From the cell containing the given text, extract its center point as [x, y] coordinate. 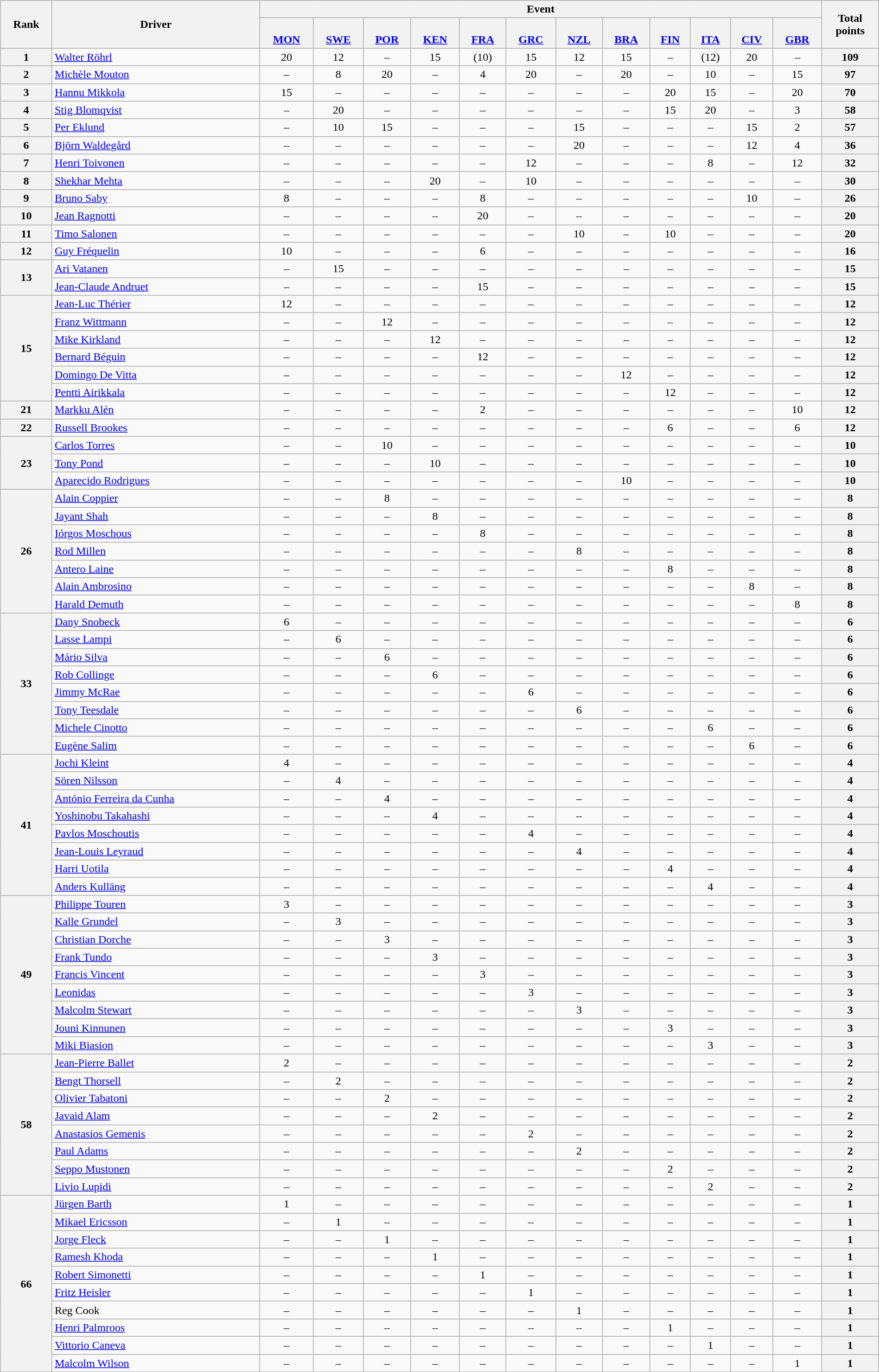
Mário Silva [156, 657]
Walter Röhrl [156, 57]
Jimmy McRae [156, 692]
Antero Laine [156, 569]
Michèle Mouton [156, 75]
Anastasios Gemenis [156, 1134]
NZL [580, 33]
57 [850, 128]
Henri Palmroos [156, 1327]
Michele Cinotto [156, 727]
Dany Snobeck [156, 622]
Domingo De Vitta [156, 375]
Jean-Claude Andruet [156, 287]
Mikael Ericsson [156, 1222]
Jean Ragnotti [156, 216]
Rob Collinge [156, 675]
Bruno Saby [156, 198]
Olivier Tabatoni [156, 1098]
97 [850, 75]
ITA [710, 33]
Björn Waldegård [156, 145]
Carlos Torres [156, 445]
109 [850, 57]
16 [850, 251]
Jean-Luc Thérier [156, 304]
Tony Teesdale [156, 710]
Ramesh Khoda [156, 1257]
22 [26, 428]
Lasse Lampi [156, 639]
36 [850, 145]
30 [850, 180]
POR [387, 33]
Totalpoints [850, 24]
5 [26, 128]
Bengt Thorsell [156, 1081]
Livio Lupidi [156, 1187]
Timo Salonen [156, 233]
CIV [752, 33]
GRC [531, 33]
Alain Coppier [156, 498]
Hannu Mikkola [156, 92]
Jean-Pierre Ballet [156, 1063]
Jochi Kleint [156, 763]
FIN [670, 33]
(12) [710, 57]
33 [26, 683]
Russell Brookes [156, 428]
7 [26, 163]
GBR [797, 33]
Shekhar Mehta [156, 180]
(10) [483, 57]
Stig Blomqvist [156, 110]
Pavlos Moschoutis [156, 834]
Jorge Fleck [156, 1239]
Seppo Mustonen [156, 1169]
Eugène Salim [156, 745]
Philippe Touren [156, 904]
Paul Adams [156, 1151]
Anders Kulläng [156, 887]
Francis Vincent [156, 975]
Franz Wittmann [156, 322]
Yoshinobu Takahashi [156, 816]
Fritz Heisler [156, 1292]
Robert Simonetti [156, 1275]
Markku Alén [156, 410]
Pentti Airikkala [156, 392]
9 [26, 198]
66 [26, 1283]
FRA [483, 33]
Malcolm Wilson [156, 1363]
Frank Tundo [156, 957]
Driver [156, 24]
Javaid Alam [156, 1116]
Harri Uotila [156, 869]
Mike Kirkland [156, 339]
Iórgos Moschous [156, 534]
Sören Nilsson [156, 780]
Rod Millen [156, 551]
Kalle Grundel [156, 922]
Reg Cook [156, 1310]
70 [850, 92]
Rank [26, 24]
KEN [435, 33]
BRA [626, 33]
32 [850, 163]
49 [26, 975]
Vittorio Caneva [156, 1345]
11 [26, 233]
13 [26, 278]
Jean-Louis Leyraud [156, 851]
Harald Demuth [156, 604]
41 [26, 824]
António Ferreira da Cunha [156, 798]
Tony Pond [156, 463]
Miki Biasion [156, 1045]
Aparecido Rodrigues [156, 480]
23 [26, 463]
Guy Fréquelin [156, 251]
Henri Toivonen [156, 163]
Alain Ambrosino [156, 587]
Per Eklund [156, 128]
21 [26, 410]
Ari Vatanen [156, 269]
Jayant Shah [156, 516]
Malcolm Stewart [156, 1010]
Jürgen Barth [156, 1204]
Christian Dorche [156, 939]
Jouni Kinnunen [156, 1027]
Leonidas [156, 992]
Event [541, 9]
Bernard Béguin [156, 357]
SWE [338, 33]
MON [287, 33]
